Pinpoint the cell where the given text exists, returning its [X, Y] midpoint coordinate. 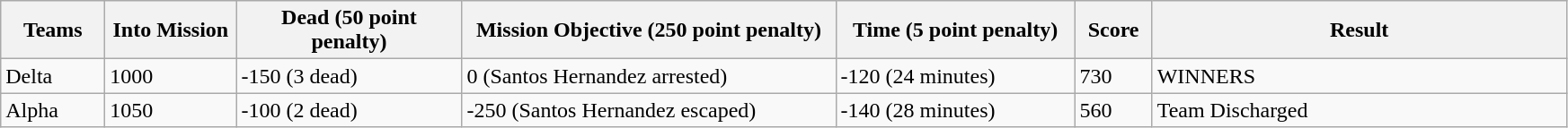
-150 (3 dead) [349, 76]
-120 (24 minutes) [955, 76]
Mission Objective (250 point penalty) [649, 30]
Result [1359, 30]
Teams [53, 30]
Into Mission [171, 30]
1050 [171, 110]
730 [1113, 76]
-140 (28 minutes) [955, 110]
Delta [53, 76]
-250 (Santos Hernandez escaped) [649, 110]
0 (Santos Hernandez arrested) [649, 76]
-100 (2 dead) [349, 110]
WINNERS [1359, 76]
Dead (50 point penalty) [349, 30]
Alpha [53, 110]
Team Discharged [1359, 110]
Time (5 point penalty) [955, 30]
560 [1113, 110]
Score [1113, 30]
1000 [171, 76]
